Detect which cell encompasses the target text, then output its (x, y) center coordinate. 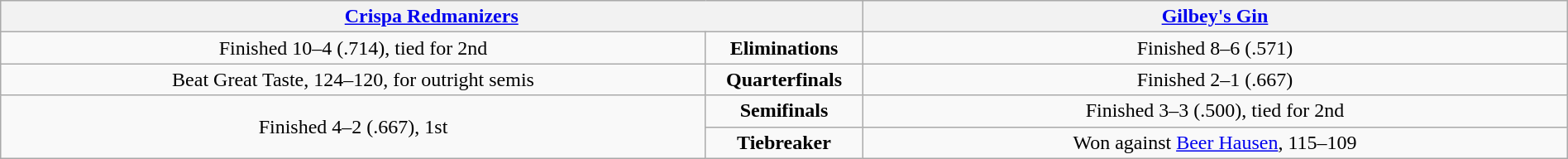
Semifinals (784, 111)
Gilbey's Gin (1216, 17)
Finished 2–1 (.667) (1216, 79)
Beat Great Taste, 124–120, for outright semis (354, 79)
Quarterfinals (784, 79)
Tiebreaker (784, 142)
Finished 3–3 (.500), tied for 2nd (1216, 111)
Crispa Redmanizers (432, 17)
Won against Beer Hausen, 115–109 (1216, 142)
Finished 4–2 (.667), 1st (354, 127)
Finished 10–4 (.714), tied for 2nd (354, 48)
Finished 8–6 (.571) (1216, 48)
Eliminations (784, 48)
